Capture the cell that displays the provided text and extract its (x, y) central coordinate. 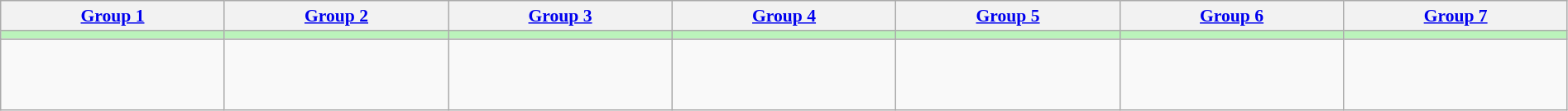
Group 7 (1456, 16)
Group 3 (561, 16)
Group 1 (113, 16)
Group 5 (1008, 16)
Group 4 (784, 16)
Group 6 (1231, 16)
Group 2 (336, 16)
